Identify which cell holds the provided text, then report its (x, y) central coordinate. 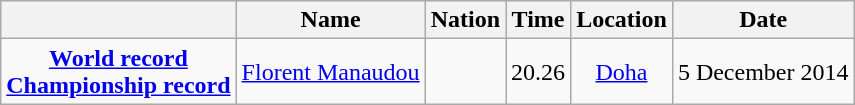
Name (330, 20)
Location (622, 20)
Date (763, 20)
Time (538, 20)
World recordChampionship record (118, 72)
Florent Manaudou (330, 72)
5 December 2014 (763, 72)
Doha (622, 72)
20.26 (538, 72)
Nation (465, 20)
